Provide the (x, y) coordinate of the cell's center where the given text is located.  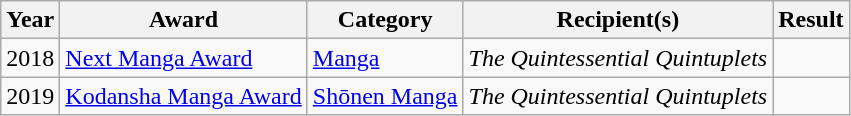
2019 (30, 96)
Recipient(s) (618, 20)
Manga (385, 58)
Kodansha Manga Award (184, 96)
Year (30, 20)
Award (184, 20)
Category (385, 20)
2018 (30, 58)
Shōnen Manga (385, 96)
Next Manga Award (184, 58)
Result (811, 20)
